Scan for the cell matching the given text and deliver its (X, Y) coordinate at center. 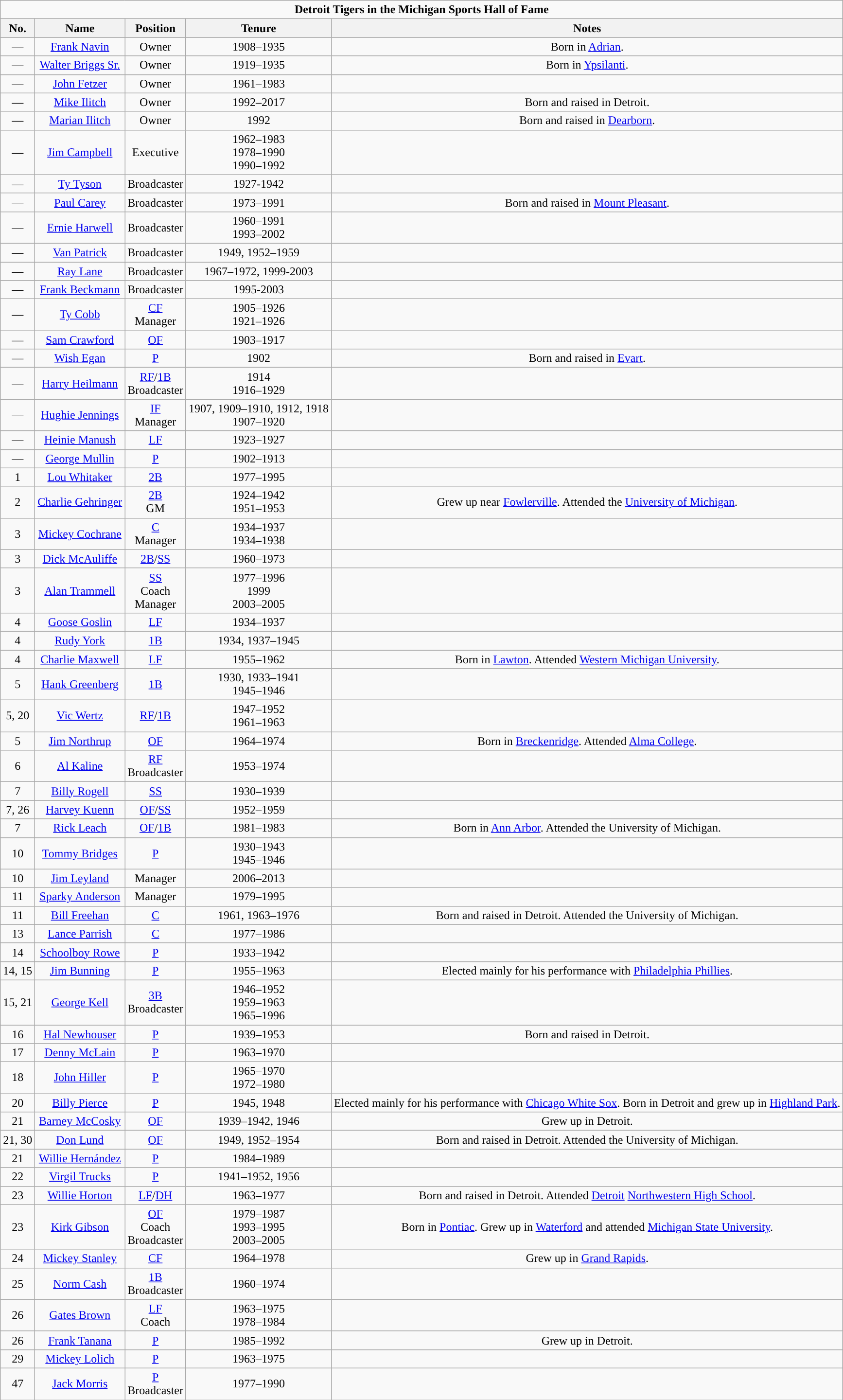
1981–1983 (259, 828)
Grew up near Fowlerville. Attended the University of Michigan. (587, 502)
1992 (259, 121)
Dick McAuliffe (80, 559)
19141916–1929 (259, 383)
1977–1995 (259, 477)
Frank Tanana (80, 1340)
OF/SS (156, 810)
Frank Navin (80, 47)
Ty Tyson (80, 184)
1923–1927 (259, 440)
Billy Pierce (80, 1103)
Rick Leach (80, 828)
CFManager (156, 315)
Harry Heilmann (80, 383)
25 (18, 1284)
RF/1BBroadcaster (156, 383)
1977–199619992003–2005 (259, 590)
1930, 1933–19411945–1946 (259, 685)
Denny McLain (80, 1053)
1933–1942 (259, 952)
Willie Hernández (80, 1158)
John Hiller (80, 1078)
16 (18, 1034)
Harvey Kuenn (80, 810)
6 (18, 766)
Billy Rogell (80, 791)
Hank Greenberg (80, 685)
1945, 1948 (259, 1103)
1955–1962 (259, 659)
1919–1935 (259, 65)
1992–2017 (259, 102)
29 (18, 1359)
Born and raised in Detroit. Attended Detroit Northwestern High School. (587, 1195)
3BBroadcaster (156, 1002)
Wish Egan (80, 358)
Charlie Maxwell (80, 659)
Born in Pontiac. Grew up in Waterford and attended Michigan State University. (587, 1227)
2 (18, 502)
LFCoach (156, 1315)
Alan Trammell (80, 590)
5, 20 (18, 716)
RFBroadcaster (156, 766)
Norm Cash (80, 1284)
1902 (259, 358)
Hughie Jennings (80, 415)
Jack Morris (80, 1384)
LF/DH (156, 1195)
1960–1974 (259, 1284)
SSCoachManager (156, 590)
Frank Beckmann (80, 290)
Notes (587, 28)
George Kell (80, 1002)
24 (18, 1258)
Willie Horton (80, 1195)
Hal Newhouser (80, 1034)
Heinie Manush (80, 440)
Kirk Gibson (80, 1227)
14, 15 (18, 971)
Born in Ypsilanti. (587, 65)
1964–1978 (259, 1258)
1949, 1952–1959 (259, 252)
OF/1B (156, 828)
1908–1935 (259, 47)
Gates Brown (80, 1315)
Mike Ilitch (80, 102)
Marian Ilitch (80, 121)
Vic Wertz (80, 716)
Tenure (259, 28)
Born in Ann Arbor. Attended the University of Michigan. (587, 828)
Ernie Harwell (80, 228)
1939–1953 (259, 1034)
Elected mainly for his performance with Chicago White Sox. Born in Detroit and grew up in Highland Park. (587, 1103)
George Mullin (80, 459)
47 (18, 1384)
20 (18, 1103)
1965–19701972–1980 (259, 1078)
1934, 1937–1945 (259, 640)
1905–19261921–1926 (259, 315)
SS (156, 791)
15, 21 (18, 1002)
1902–1913 (259, 459)
Tommy Bridges (80, 853)
1963–1970 (259, 1053)
Jim Campbell (80, 152)
13 (18, 934)
Mickey Lolich (80, 1359)
CF (156, 1258)
Virgil Trucks (80, 1177)
Jim Leyland (80, 878)
1977–1986 (259, 934)
Schoolboy Rowe (80, 952)
Sam Crawford (80, 340)
Elected mainly for his performance with Philadelphia Phillies. (587, 971)
1963–1975 (259, 1359)
1949, 1952–1954 (259, 1140)
21, 30 (18, 1140)
Paul Carey (80, 202)
1963–1977 (259, 1195)
Executive (156, 152)
Name (80, 28)
1963–19751978–1984 (259, 1315)
Bill Freehan (80, 915)
1985–1992 (259, 1340)
Born and raised in Evart. (587, 358)
CManager (156, 534)
Al Kaline (80, 766)
1977–1990 (259, 1384)
Position (156, 28)
Born in Adrian. (587, 47)
Van Patrick (80, 252)
1960–19911993–2002 (259, 228)
1962–19831978–19901990–1992 (259, 152)
1930–1939 (259, 791)
1955–1963 (259, 971)
PBroadcaster (156, 1384)
Grew up in Grand Rapids. (587, 1258)
1941–1952, 1956 (259, 1177)
Goose Goslin (80, 622)
RF/1B (156, 716)
OFCoachBroadcaster (156, 1227)
22 (18, 1177)
Rudy York (80, 640)
Ray Lane (80, 271)
1934–19371934–1938 (259, 534)
2B (156, 477)
1979–19871993–19952003–2005 (259, 1227)
1939–1942, 1946 (259, 1121)
1953–1974 (259, 766)
Charlie Gehringer (80, 502)
2006–2013 (259, 878)
Mickey Cochrane (80, 534)
Lou Whitaker (80, 477)
Mickey Stanley (80, 1258)
2BGM (156, 502)
Don Lund (80, 1140)
1961, 1963–1976 (259, 915)
Sparky Anderson (80, 897)
Born and raised in Dearborn. (587, 121)
2B/SS (156, 559)
1946–19521959–19631965–1996 (259, 1002)
Jim Northrup (80, 741)
Walter Briggs Sr. (80, 65)
Born in Breckenridge. Attended Alma College. (587, 741)
Lance Parrish (80, 934)
Jim Bunning (80, 971)
1973–1991 (259, 202)
John Fetzer (80, 84)
1924–19421951–1953 (259, 502)
1903–1917 (259, 340)
1961–1983 (259, 84)
1BBroadcaster (156, 1284)
1995-2003 (259, 290)
1927-1942 (259, 184)
1952–1959 (259, 810)
Born in Lawton. Attended Western Michigan University. (587, 659)
1960–1973 (259, 559)
1947–19521961–1963 (259, 716)
Barney McCosky (80, 1121)
Detroit Tigers in the Michigan Sports Hall of Fame (422, 10)
Ty Cobb (80, 315)
1 (18, 477)
7, 26 (18, 810)
1984–1989 (259, 1158)
No. (18, 28)
18 (18, 1078)
Born and raised in Mount Pleasant. (587, 202)
14 (18, 952)
1907, 1909–1910, 1912, 19181907–1920 (259, 415)
17 (18, 1053)
1964–1974 (259, 741)
IFManager (156, 415)
1979–1995 (259, 897)
1930–19431945–1946 (259, 853)
1967–1972, 1999-2003 (259, 271)
1934–1937 (259, 622)
